Search for the cell housing the specified text and yield its (X, Y) center coordinate. 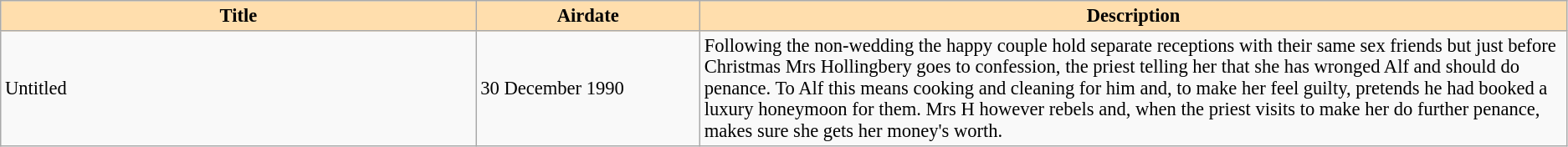
Description (1133, 16)
Untitled (238, 89)
30 December 1990 (587, 89)
Title (238, 16)
Airdate (587, 16)
